From the cell containing the given text, extract its center point as (X, Y) coordinate. 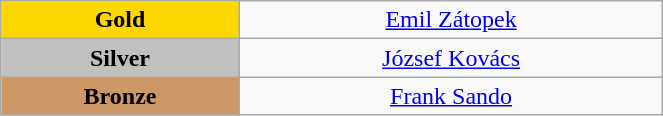
Gold (120, 20)
Emil Zátopek (451, 20)
Silver (120, 58)
Bronze (120, 96)
Frank Sando (451, 96)
József Kovács (451, 58)
